Scan for the cell matching the given text and deliver its [X, Y] coordinate at center. 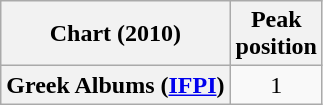
1 [276, 85]
Peakposition [276, 34]
Greek Albums (IFPI) [116, 85]
Chart (2010) [116, 34]
